Output the [X, Y] coordinate of the center of the cell containing the given text.  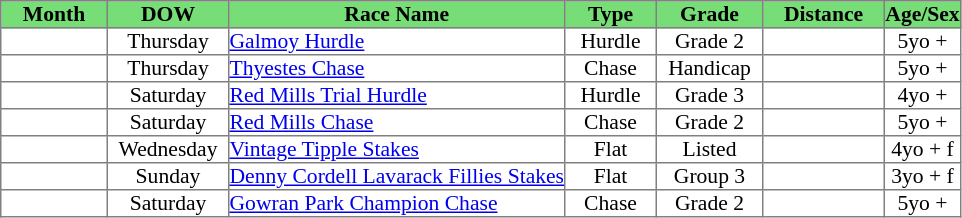
Vintage Tipple Stakes [397, 150]
Thyestes Chase [397, 68]
Galmoy Hurdle [397, 42]
Age/Sex [922, 14]
DOW [168, 14]
Grade [709, 14]
4yo + [922, 96]
Handicap [709, 68]
Gowran Park Champion Chase [397, 204]
Group 3 [709, 176]
Red Mills Trial Hurdle [397, 96]
3yo + f [922, 176]
Denny Cordell Lavarack Fillies Stakes [397, 176]
Wednesday [168, 150]
Month [54, 14]
Red Mills Chase [397, 122]
Distance [824, 14]
Type [611, 14]
4yo + f [922, 150]
Grade 3 [709, 96]
Race Name [397, 14]
Sunday [168, 176]
Listed [709, 150]
